Detect which cell encompasses the target text, then output its [x, y] center coordinate. 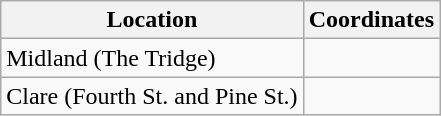
Coordinates [371, 20]
Location [152, 20]
Midland (The Tridge) [152, 58]
Clare (Fourth St. and Pine St.) [152, 96]
